Output the (X, Y) coordinate of the center of the cell containing the given text.  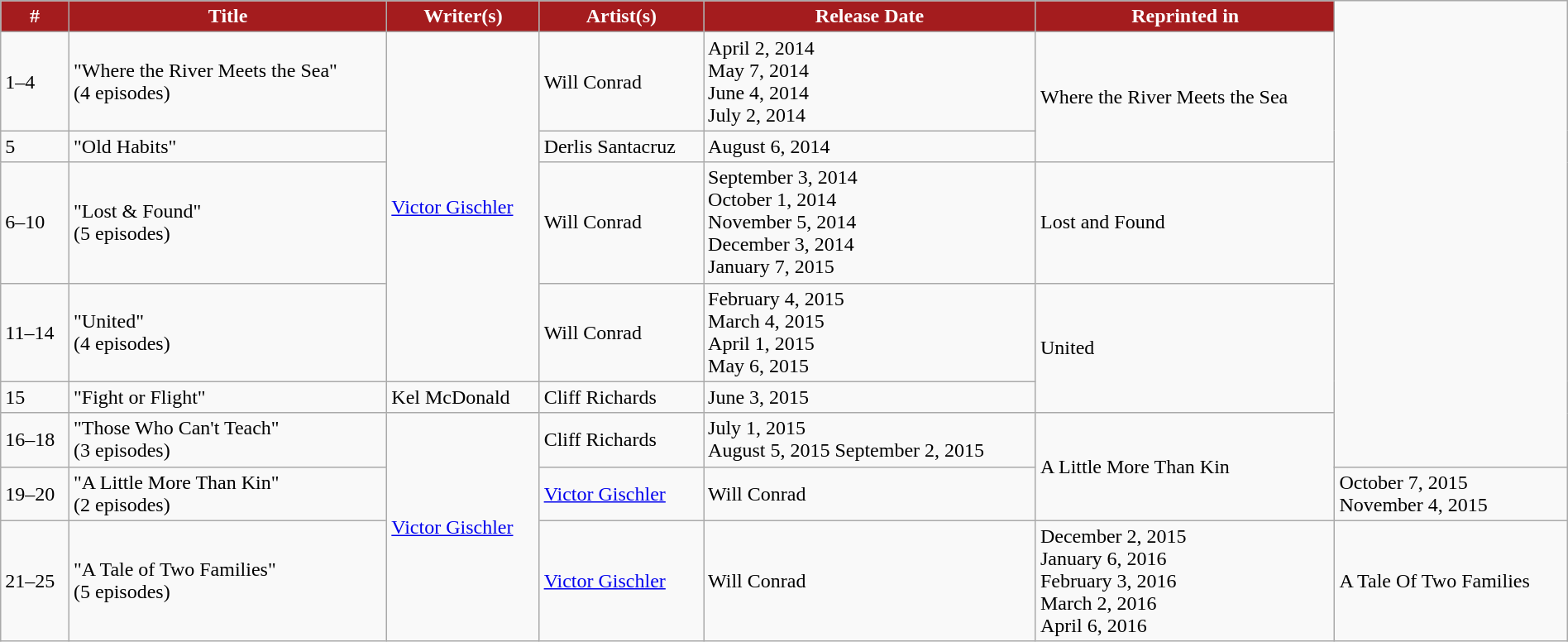
A Little More Than Kin (1184, 467)
December 2, 2015January 6, 2016February 3, 2016March 2, 2016April 6, 2016 (1184, 581)
Lost and Found (1184, 223)
# (35, 17)
August 6, 2014 (870, 146)
6–10 (35, 223)
"Old Habits" (228, 146)
Writer(s) (463, 17)
5 (35, 146)
Derlis Santacruz (621, 146)
September 3, 2014October 1, 2014November 5, 2014December 3, 2014January 7, 2015 (870, 223)
"A Tale of Two Families"(5 episodes) (228, 581)
Where the River Meets the Sea (1184, 98)
October 7, 2015November 4, 2015 (1451, 493)
Reprinted in (1184, 17)
"Those Who Can't Teach"(3 episodes) (228, 440)
15 (35, 397)
11–14 (35, 333)
Title (228, 17)
Artist(s) (621, 17)
April 2, 2014May 7, 2014June 4, 2014July 2, 2014 (870, 81)
16–18 (35, 440)
"Lost & Found"(5 episodes) (228, 223)
February 4, 2015March 4, 2015April 1, 2015May 6, 2015 (870, 333)
Kel McDonald (463, 397)
"Fight or Flight" (228, 397)
"United"(4 episodes) (228, 333)
"Where the River Meets the Sea"(4 episodes) (228, 81)
June 3, 2015 (870, 397)
A Tale Of Two Families (1451, 581)
Release Date (870, 17)
19–20 (35, 493)
July 1, 2015August 5, 2015 September 2, 2015 (870, 440)
21–25 (35, 581)
1–4 (35, 81)
United (1184, 347)
"A Little More Than Kin"(2 episodes) (228, 493)
